Detect which cell encompasses the target text, then output its [x, y] center coordinate. 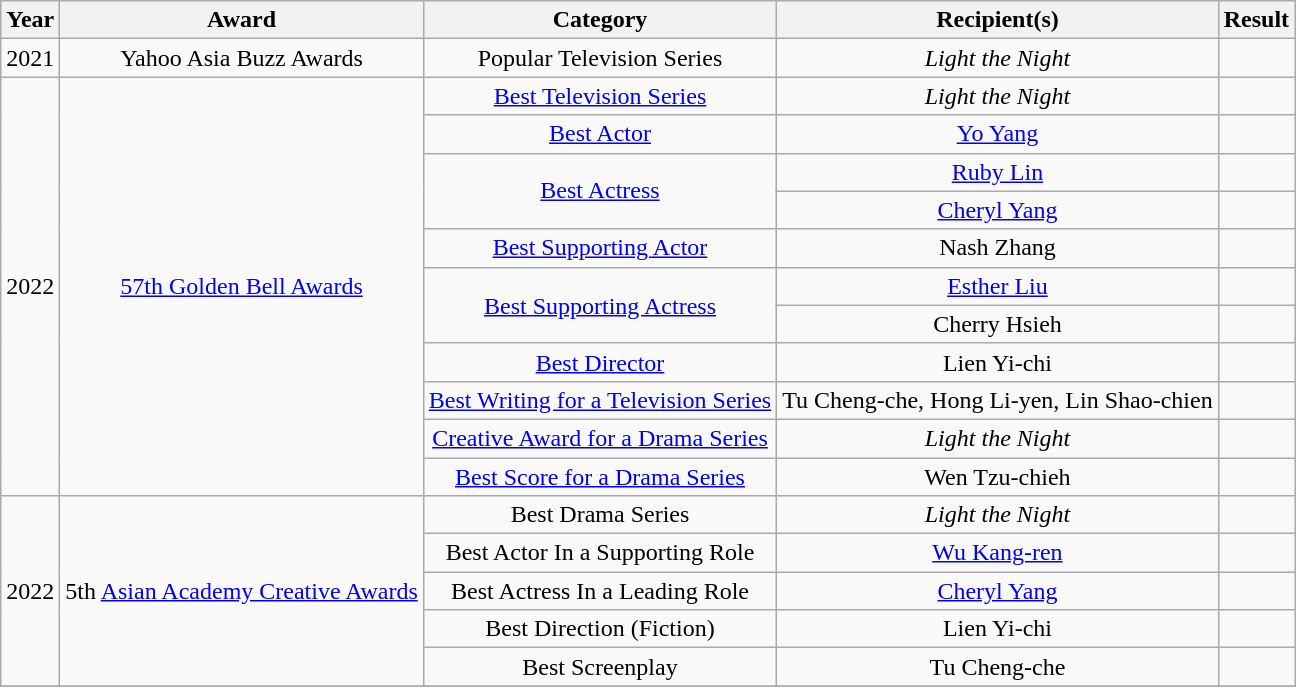
Yahoo Asia Buzz Awards [242, 58]
Best Drama Series [600, 515]
Best Direction (Fiction) [600, 629]
Best Actor In a Supporting Role [600, 553]
Best Score for a Drama Series [600, 477]
Category [600, 20]
Best Television Series [600, 96]
5th Asian Academy Creative Awards [242, 591]
Popular Television Series [600, 58]
Wen Tzu-chieh [998, 477]
Tu Cheng-che, Hong Li-yen, Lin Shao-chien [998, 400]
Best Supporting Actress [600, 305]
Ruby Lin [998, 172]
Award [242, 20]
Yo Yang [998, 134]
Creative Award for a Drama Series [600, 438]
Best Actress In a Leading Role [600, 591]
Best Director [600, 362]
Year [30, 20]
Tu Cheng-che [998, 667]
Esther Liu [998, 286]
Best Actor [600, 134]
57th Golden Bell Awards [242, 286]
Cherry Hsieh [998, 324]
Best Writing for a Television Series [600, 400]
Wu Kang-ren [998, 553]
Best Screenplay [600, 667]
2021 [30, 58]
Recipient(s) [998, 20]
Result [1256, 20]
Nash Zhang [998, 248]
Best Supporting Actor [600, 248]
Best Actress [600, 191]
